Detect which cell encompasses the target text, then output its [x, y] center coordinate. 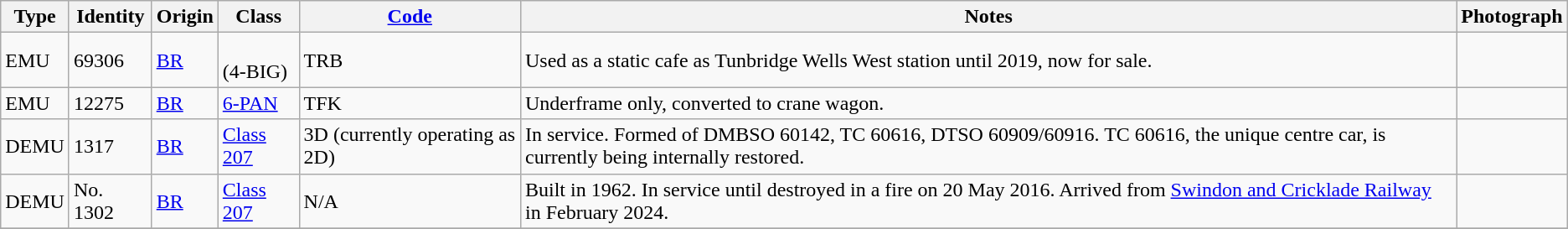
1317 [111, 146]
TFK [410, 103]
Underframe only, converted to crane wagon. [988, 103]
Class [258, 17]
(4-BIG) [258, 60]
6-PAN [258, 103]
Used as a static cafe as Tunbridge Wells West station until 2019, now for sale. [988, 60]
Type [35, 17]
N/A [410, 201]
Code [410, 17]
Photograph [1512, 17]
Built in 1962. In service until destroyed in a fire on 20 May 2016. Arrived from Swindon and Cricklade Railway in February 2024. [988, 201]
No. 1302 [111, 201]
Identity [111, 17]
3D (currently operating as 2D) [410, 146]
12275 [111, 103]
Origin [184, 17]
In service. Formed of DMBSO 60142, TC 60616, DTSO 60909/60916. TC 60616, the unique centre car, is currently being internally restored. [988, 146]
Notes [988, 17]
69306 [111, 60]
TRB [410, 60]
